Return the (x, y) coordinate for the center point of the cell that contains the specified text.  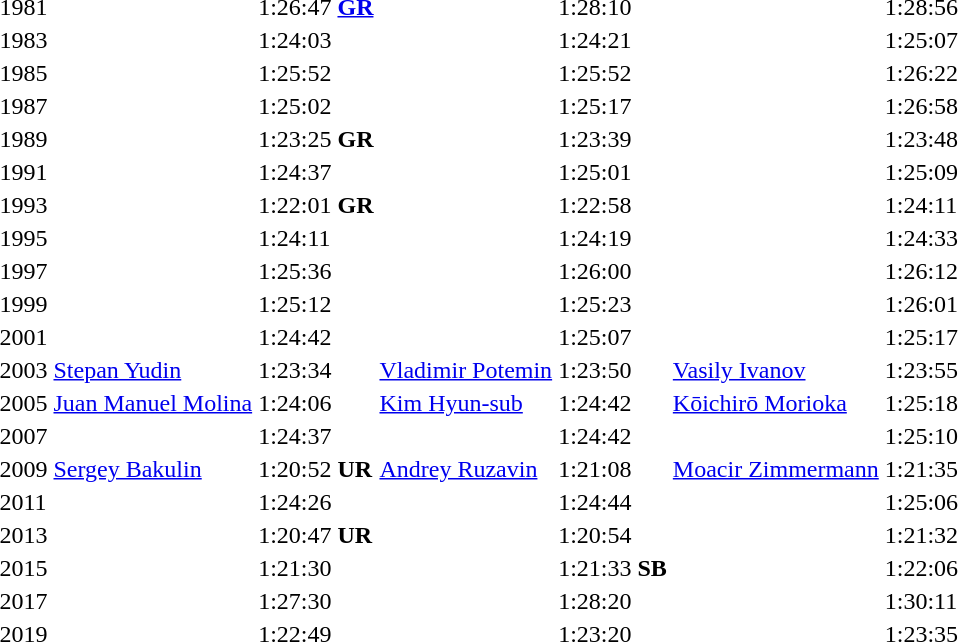
1:25:12 (316, 304)
Kim Hyun-sub (466, 403)
Moacir Zimmermann (776, 469)
Sergey Bakulin (153, 469)
1:24:11 (316, 238)
1:21:30 (316, 568)
Andrey Ruzavin (466, 469)
1:24:19 (613, 238)
1:24:03 (316, 40)
1:21:08 (613, 469)
1:20:52 UR (316, 469)
Stepan Yudin (153, 370)
1:27:30 (316, 601)
1:21:33 SB (613, 568)
Vladimir Potemin (466, 370)
1:25:01 (613, 172)
1:23:25 GR (316, 139)
1:24:06 (316, 403)
1:25:02 (316, 106)
1:25:36 (316, 271)
Juan Manuel Molina (153, 403)
1:20:54 (613, 535)
Kōichirō Morioka (776, 403)
1:24:21 (613, 40)
1:23:34 (316, 370)
1:25:07 (613, 337)
1:24:44 (613, 502)
1:25:17 (613, 106)
1:26:00 (613, 271)
1:23:50 (613, 370)
Vasily Ivanov (776, 370)
1:22:01 GR (316, 205)
1:24:26 (316, 502)
1:22:58 (613, 205)
1:20:47 UR (316, 535)
1:23:39 (613, 139)
1:28:20 (613, 601)
1:25:23 (613, 304)
